Provide the [x, y] coordinate of the cell's center where the given text is located.  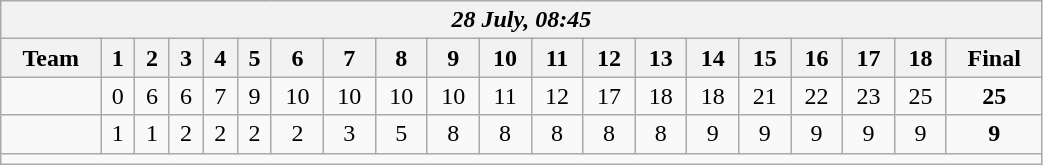
21 [765, 96]
16 [817, 58]
Final [994, 58]
0 [118, 96]
13 [661, 58]
22 [817, 96]
15 [765, 58]
28 July, 08:45 [522, 20]
4 [220, 58]
14 [713, 58]
23 [869, 96]
Team [51, 58]
